Extract the (X, Y) coordinate from the center of the cell holding the provided text.  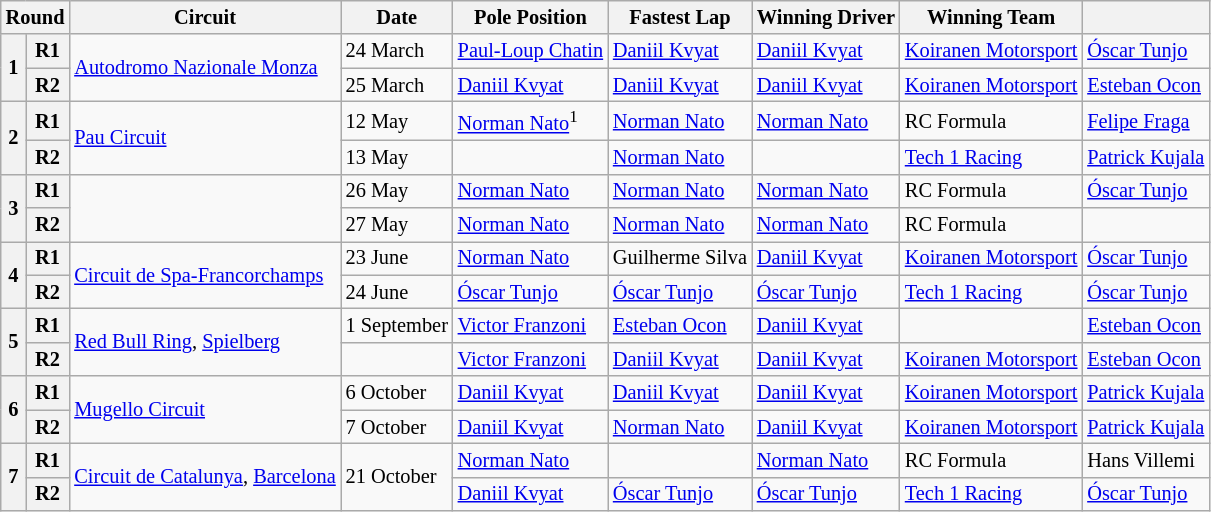
3 (14, 208)
1 (14, 68)
Norman Nato1 (530, 120)
Winning Team (991, 17)
27 May (397, 225)
2 (14, 138)
26 May (397, 191)
21 October (397, 476)
Fastest Lap (680, 17)
25 March (397, 85)
1 September (397, 326)
Red Bull Ring, Spielberg (204, 342)
Winning Driver (826, 17)
24 June (397, 292)
Round (36, 17)
24 March (397, 51)
Paul-Loup Chatin (530, 51)
13 May (397, 157)
7 (14, 476)
5 (14, 342)
Guilherme Silva (680, 258)
Pau Circuit (204, 138)
Date (397, 17)
6 (14, 410)
Hans Villemi (1146, 460)
Autodromo Nazionale Monza (204, 68)
Felipe Fraga (1146, 120)
6 October (397, 393)
Mugello Circuit (204, 410)
Circuit de Catalunya, Barcelona (204, 476)
23 June (397, 258)
Circuit de Spa-Francorchamps (204, 274)
7 October (397, 427)
Circuit (204, 17)
Pole Position (530, 17)
12 May (397, 120)
4 (14, 274)
